Locate the cell with the specified text and output its (x, y) center coordinate. 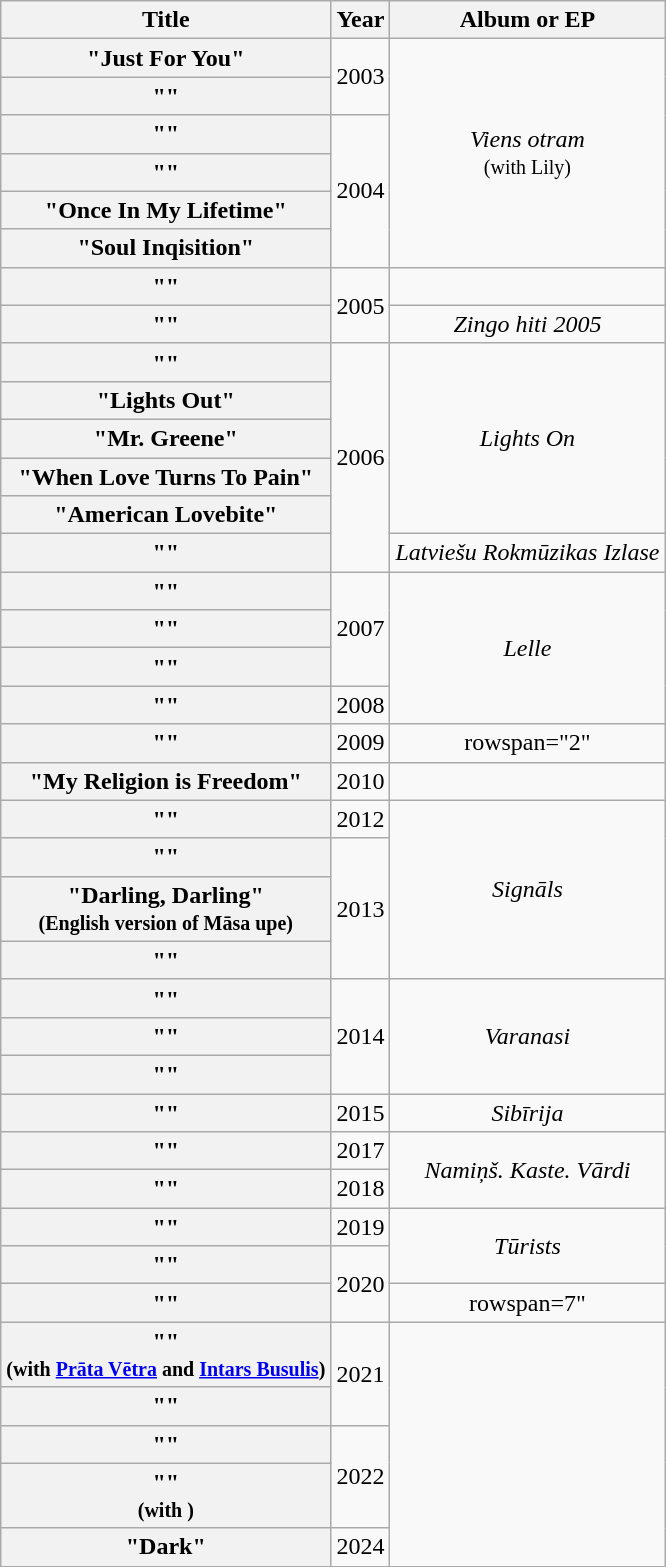
2024 (360, 1547)
"Just For You" (166, 58)
rowspan="2" (528, 743)
"Darling, Darling"(English version of Māsa upe) (166, 908)
"Dark" (166, 1547)
"When Love Turns To Pain" (166, 477)
2020 (360, 1284)
""(with Prāta Vētra and Intars Busulis) (166, 1354)
2022 (360, 1476)
2017 (360, 1151)
2021 (360, 1374)
Signāls (528, 890)
2012 (360, 819)
rowspan=7" (528, 1303)
"Mr. Greene" (166, 438)
Latviešu Rokmūzikas Izlase (528, 553)
2014 (360, 1036)
2004 (360, 191)
"Lights Out" (166, 400)
Namiņš. Kaste. Vārdi (528, 1170)
2018 (360, 1189)
Title (166, 20)
""(with ) (166, 1496)
2015 (360, 1113)
2007 (360, 629)
2013 (360, 908)
"American Lovebite" (166, 515)
Year (360, 20)
Zingo hiti 2005 (528, 324)
"My Religion is Freedom" (166, 781)
2005 (360, 305)
"Soul Inqisition" (166, 248)
Album or EP (528, 20)
Viens otram(with Lily) (528, 153)
Lights On (528, 438)
2008 (360, 705)
2010 (360, 781)
Lelle (528, 648)
2006 (360, 457)
2003 (360, 77)
Tūrists (528, 1246)
Sibīrija (528, 1113)
"Once In My Lifetime" (166, 210)
2009 (360, 743)
2019 (360, 1227)
Varanasi (528, 1036)
